Capture the cell that displays the provided text and extract its [X, Y] central coordinate. 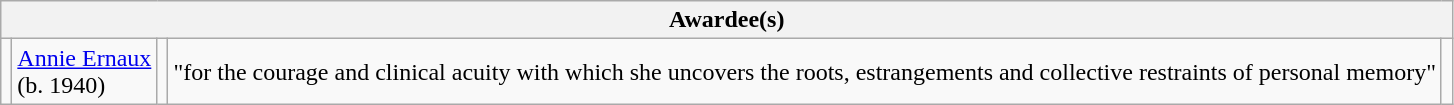
"for the courage and clinical acuity with which she uncovers the roots, estrangements and collective restraints of personal memory" [805, 72]
Annie Ernaux(b. 1940) [84, 72]
Awardee(s) [727, 20]
